Scan for the cell matching the given text and deliver its [x, y] coordinate at center. 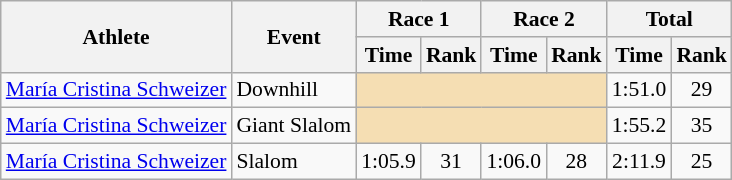
1:05.9 [388, 162]
Event [294, 36]
29 [702, 90]
28 [576, 162]
25 [702, 162]
Slalom [294, 162]
Athlete [116, 36]
Downhill [294, 90]
2:11.9 [640, 162]
1:55.2 [640, 126]
1:51.0 [640, 90]
1:06.0 [514, 162]
Race 2 [544, 19]
35 [702, 126]
Total [670, 19]
31 [452, 162]
Giant Slalom [294, 126]
Race 1 [418, 19]
